Return (X, Y) of the center of cell containing provided text 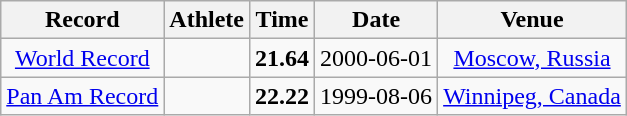
Time (282, 20)
World Record (82, 58)
2000-06-01 (376, 58)
Record (82, 20)
Venue (532, 20)
22.22 (282, 96)
Moscow, Russia (532, 58)
Athlete (207, 20)
Winnipeg, Canada (532, 96)
Pan Am Record (82, 96)
1999-08-06 (376, 96)
21.64 (282, 58)
Date (376, 20)
